Locate the cell with the specified text and output its (X, Y) center coordinate. 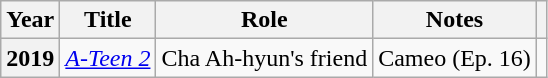
Cha Ah-hyun's friend (264, 58)
2019 (30, 58)
Year (30, 20)
A-Teen 2 (108, 58)
Notes (455, 20)
Role (264, 20)
Cameo (Ep. 16) (455, 58)
Title (108, 20)
